Pinpoint the cell where the given text exists, returning its (X, Y) midpoint coordinate. 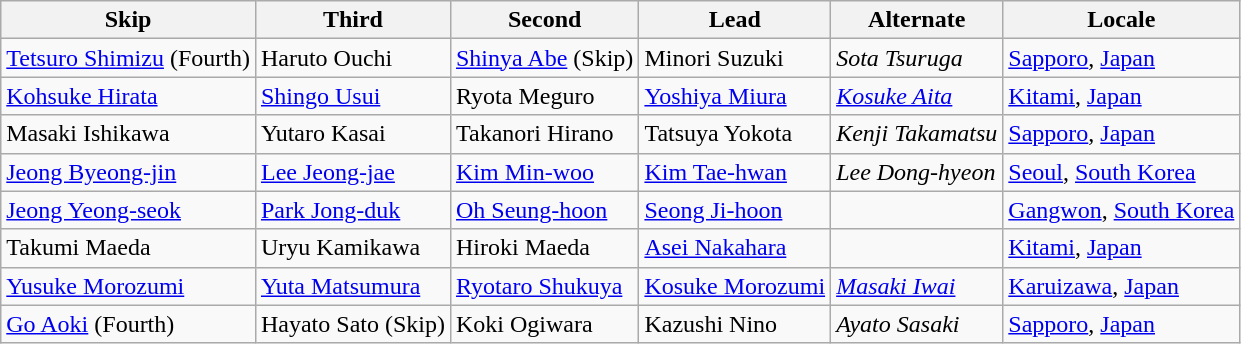
Hiroki Maeda (544, 248)
Takumi Maeda (128, 248)
Alternate (917, 20)
Masaki Ishikawa (128, 134)
Yoshiya Miura (735, 96)
Jeong Yeong-seok (128, 210)
Shingo Usui (352, 96)
Lead (735, 20)
Seong Ji-hoon (735, 210)
Third (352, 20)
Yutaro Kasai (352, 134)
Takanori Hirano (544, 134)
Karuizawa, Japan (1122, 286)
Kazushi Nino (735, 324)
Locale (1122, 20)
Kim Tae-hwan (735, 172)
Second (544, 20)
Hayato Sato (Skip) (352, 324)
Park Jong-duk (352, 210)
Kosuke Morozumi (735, 286)
Koki Ogiwara (544, 324)
Lee Dong-hyeon (917, 172)
Kohsuke Hirata (128, 96)
Tatsuya Yokota (735, 134)
Masaki Iwai (917, 286)
Yusuke Morozumi (128, 286)
Shinya Abe (Skip) (544, 58)
Yuta Matsumura (352, 286)
Asei Nakahara (735, 248)
Seoul, South Korea (1122, 172)
Uryu Kamikawa (352, 248)
Lee Jeong-jae (352, 172)
Minori Suzuki (735, 58)
Ayato Sasaki (917, 324)
Haruto Ouchi (352, 58)
Jeong Byeong-jin (128, 172)
Sota Tsuruga (917, 58)
Go Aoki (Fourth) (128, 324)
Kosuke Aita (917, 96)
Kenji Takamatsu (917, 134)
Tetsuro Shimizu (Fourth) (128, 58)
Skip (128, 20)
Ryota Meguro (544, 96)
Kim Min-woo (544, 172)
Oh Seung-hoon (544, 210)
Ryotaro Shukuya (544, 286)
Gangwon, South Korea (1122, 210)
